Locate the cell with the specified text and output its (x, y) center coordinate. 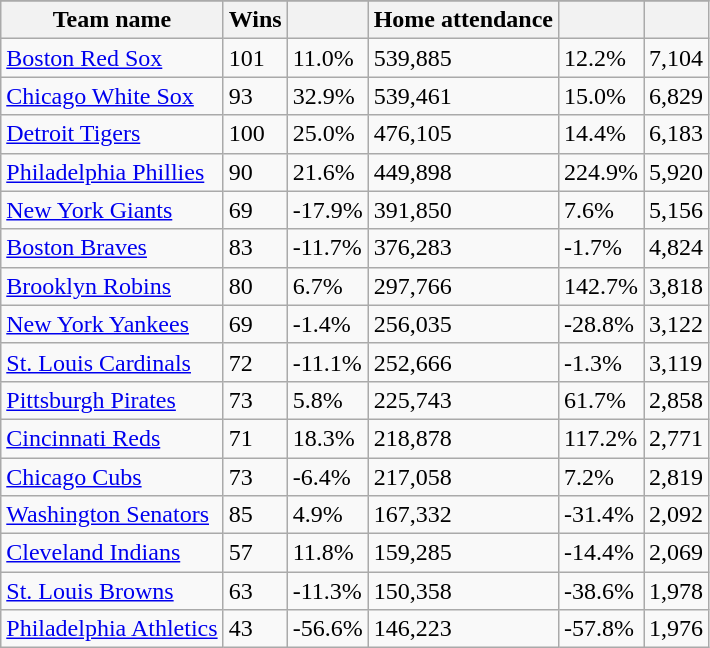
2,858 (676, 400)
New York Yankees (112, 324)
Boston Braves (112, 248)
80 (255, 286)
New York Giants (112, 210)
6,829 (676, 96)
3,119 (676, 362)
Washington Senators (112, 515)
Pittsburgh Pirates (112, 400)
-1.7% (602, 248)
-11.1% (328, 362)
252,666 (463, 362)
1,978 (676, 591)
-11.7% (328, 248)
32.9% (328, 96)
6.7% (328, 286)
St. Louis Cardinals (112, 362)
-38.6% (602, 591)
476,105 (463, 134)
225,743 (463, 400)
Cleveland Indians (112, 553)
146,223 (463, 629)
-1.4% (328, 324)
2,771 (676, 438)
-11.3% (328, 591)
539,885 (463, 58)
539,461 (463, 96)
-31.4% (602, 515)
12.2% (602, 58)
61.7% (602, 400)
15.0% (602, 96)
Philadelphia Athletics (112, 629)
3,818 (676, 286)
391,850 (463, 210)
Wins (255, 20)
7.2% (602, 477)
4,824 (676, 248)
5,920 (676, 172)
83 (255, 248)
7,104 (676, 58)
5,156 (676, 210)
3,122 (676, 324)
85 (255, 515)
224.9% (602, 172)
Boston Red Sox (112, 58)
21.6% (328, 172)
71 (255, 438)
-14.4% (602, 553)
1,976 (676, 629)
167,332 (463, 515)
Chicago Cubs (112, 477)
2,092 (676, 515)
11.0% (328, 58)
-1.3% (602, 362)
2,819 (676, 477)
Team name (112, 20)
57 (255, 553)
449,898 (463, 172)
43 (255, 629)
159,285 (463, 553)
93 (255, 96)
72 (255, 362)
25.0% (328, 134)
217,058 (463, 477)
11.8% (328, 553)
Brooklyn Robins (112, 286)
-28.8% (602, 324)
Philadelphia Phillies (112, 172)
5.8% (328, 400)
6,183 (676, 134)
-57.8% (602, 629)
Detroit Tigers (112, 134)
Chicago White Sox (112, 96)
218,878 (463, 438)
18.3% (328, 438)
14.4% (602, 134)
-6.4% (328, 477)
7.6% (602, 210)
-56.6% (328, 629)
Home attendance (463, 20)
90 (255, 172)
376,283 (463, 248)
117.2% (602, 438)
4.9% (328, 515)
101 (255, 58)
142.7% (602, 286)
297,766 (463, 286)
150,358 (463, 591)
-17.9% (328, 210)
100 (255, 134)
Cincinnati Reds (112, 438)
2,069 (676, 553)
63 (255, 591)
St. Louis Browns (112, 591)
256,035 (463, 324)
